Determine the [x, y] coordinate at the center of the cell enclosing the given text.  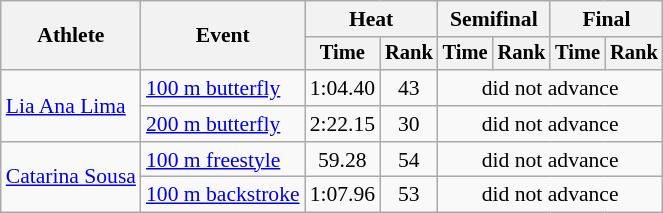
Catarina Sousa [71, 178]
Athlete [71, 36]
100 m freestyle [223, 160]
1:04.40 [342, 88]
30 [409, 124]
43 [409, 88]
100 m backstroke [223, 195]
59.28 [342, 160]
100 m butterfly [223, 88]
2:22.15 [342, 124]
53 [409, 195]
200 m butterfly [223, 124]
Heat [372, 19]
54 [409, 160]
Lia Ana Lima [71, 106]
Final [606, 19]
Event [223, 36]
Semifinal [494, 19]
1:07.96 [342, 195]
